Return [X, Y] of the center of cell containing provided text 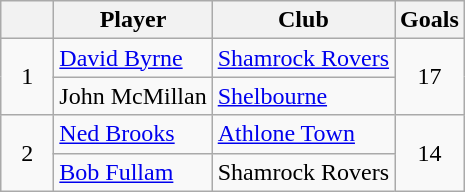
Ned Brooks [133, 134]
Goals [430, 20]
Club [303, 20]
Player [133, 20]
2 [28, 153]
Bob Fullam [133, 172]
David Byrne [133, 58]
Shelbourne [303, 96]
1 [28, 77]
17 [430, 77]
John McMillan [133, 96]
14 [430, 153]
Athlone Town [303, 134]
